Search for the cell housing the specified text and yield its [X, Y] center coordinate. 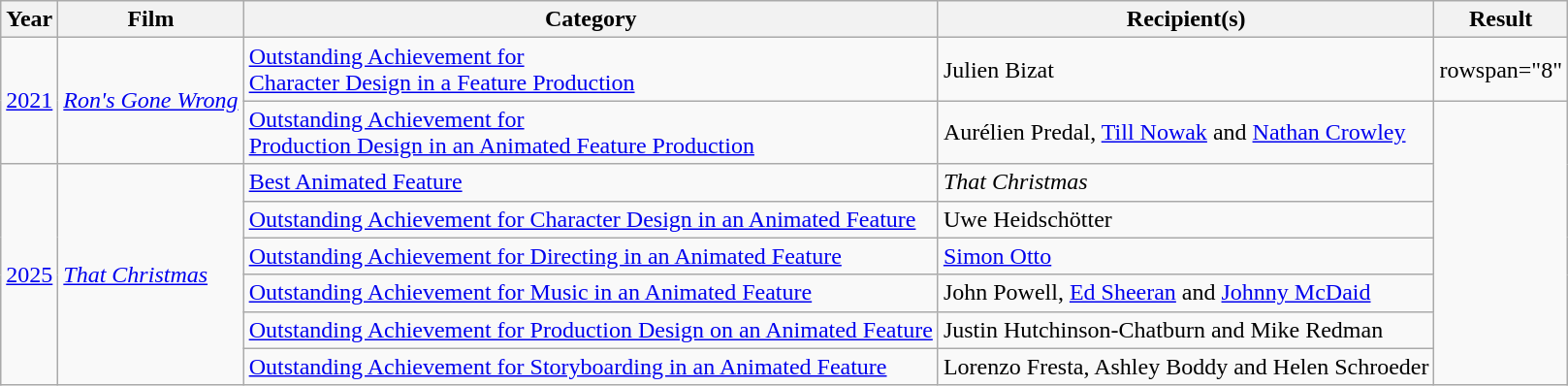
2021 [29, 101]
Film [151, 19]
Category [591, 19]
Outstanding Achievement forCharacter Design in a Feature Production [591, 70]
Outstanding Achievement for Character Design in an Animated Feature [591, 219]
Best Animated Feature [591, 182]
Uwe Heidschötter [1186, 219]
Justin Hutchinson-Chatburn and Mike Redman [1186, 330]
Outstanding Achievement for Directing in an Animated Feature [591, 256]
Outstanding Achievement for Storyboarding in an Animated Feature [591, 367]
Julien Bizat [1186, 70]
Ron's Gone Wrong [151, 101]
Result [1501, 19]
Outstanding Achievement for Production Design on an Animated Feature [591, 330]
Year [29, 19]
Recipient(s) [1186, 19]
John Powell, Ed Sheeran and Johnny McDaid [1186, 293]
Outstanding Achievement forProduction Design in an Animated Feature Production [591, 132]
rowspan="8" [1501, 70]
Aurélien Predal, Till Nowak and Nathan Crowley [1186, 132]
Lorenzo Fresta, Ashley Boddy and Helen Schroeder [1186, 367]
2025 [29, 274]
Outstanding Achievement for Music in an Animated Feature [591, 293]
Simon Otto [1186, 256]
